From the cell containing the given text, extract its center point as [x, y] coordinate. 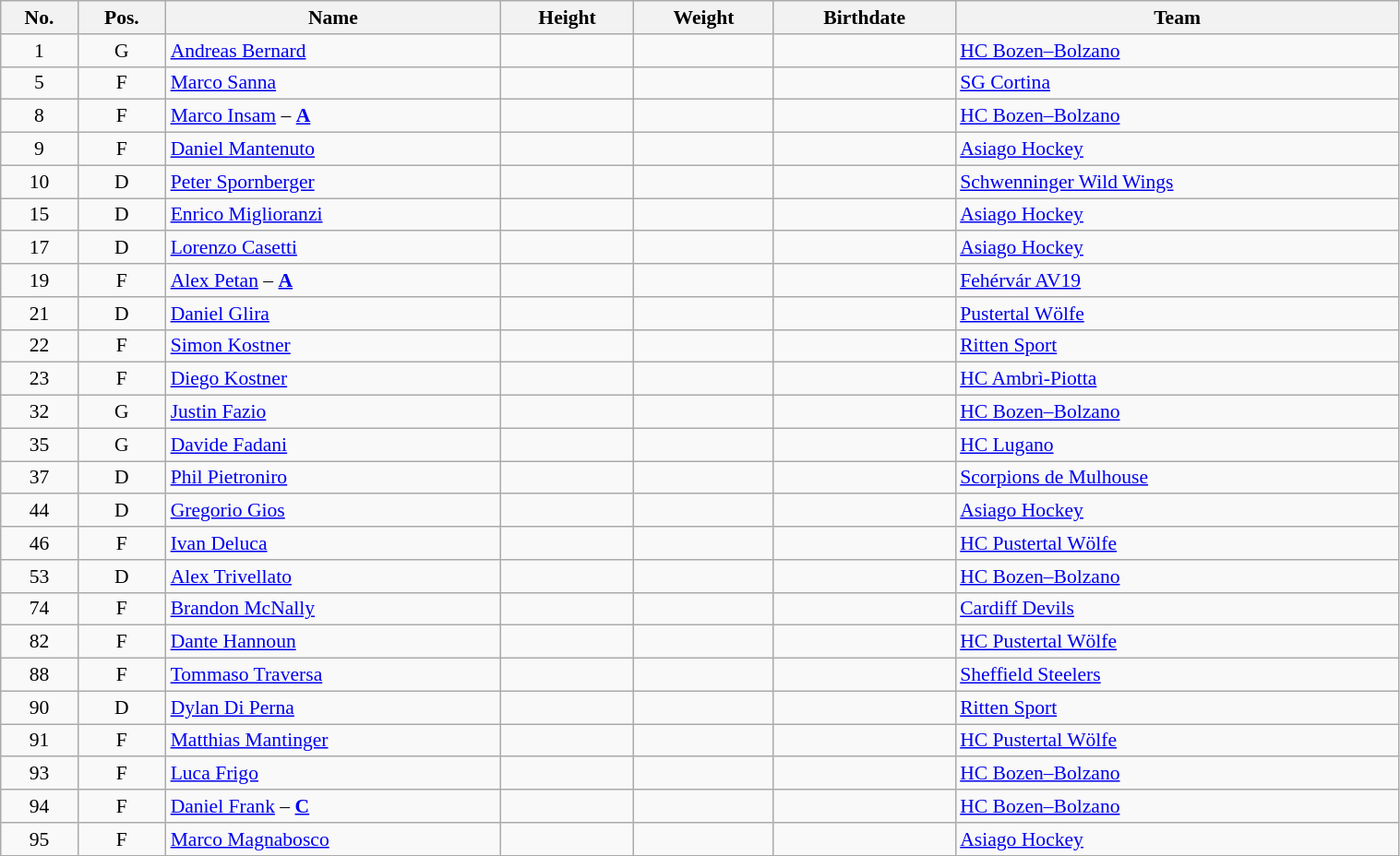
Simon Kostner [334, 346]
Phil Pietroniro [334, 478]
90 [39, 707]
Peter Spornberger [334, 182]
SG Cortina [1178, 83]
Luca Frigo [334, 774]
Brandon McNally [334, 609]
35 [39, 445]
No. [39, 18]
Marco Sanna [334, 83]
82 [39, 642]
Pos. [122, 18]
9 [39, 149]
23 [39, 379]
5 [39, 83]
Daniel Mantenuto [334, 149]
Daniel Glira [334, 314]
Justin Fazio [334, 412]
74 [39, 609]
Scorpions de Mulhouse [1178, 478]
Daniel Frank – C [334, 806]
Dante Hannoun [334, 642]
8 [39, 116]
Diego Kostner [334, 379]
91 [39, 741]
32 [39, 412]
22 [39, 346]
53 [39, 577]
Marco Magnabosco [334, 839]
10 [39, 182]
Team [1178, 18]
Davide Fadani [334, 445]
Height [567, 18]
Sheffield Steelers [1178, 675]
15 [39, 215]
Tommaso Traversa [334, 675]
Birthdate [864, 18]
HC Ambrì-Piotta [1178, 379]
Alex Petan – A [334, 280]
Marco Insam – A [334, 116]
1 [39, 51]
19 [39, 280]
94 [39, 806]
Enrico Miglioranzi [334, 215]
37 [39, 478]
Alex Trivellato [334, 577]
HC Lugano [1178, 445]
Matthias Mantinger [334, 741]
Gregorio Gios [334, 511]
46 [39, 543]
Lorenzo Casetti [334, 248]
Fehérvár AV19 [1178, 280]
Andreas Bernard [334, 51]
Weight [704, 18]
17 [39, 248]
Name [334, 18]
88 [39, 675]
Schwenninger Wild Wings [1178, 182]
44 [39, 511]
Cardiff Devils [1178, 609]
95 [39, 839]
Pustertal Wölfe [1178, 314]
21 [39, 314]
Ivan Deluca [334, 543]
93 [39, 774]
Dylan Di Perna [334, 707]
